Return the [X, Y] coordinate for the center point of the cell that contains the specified text.  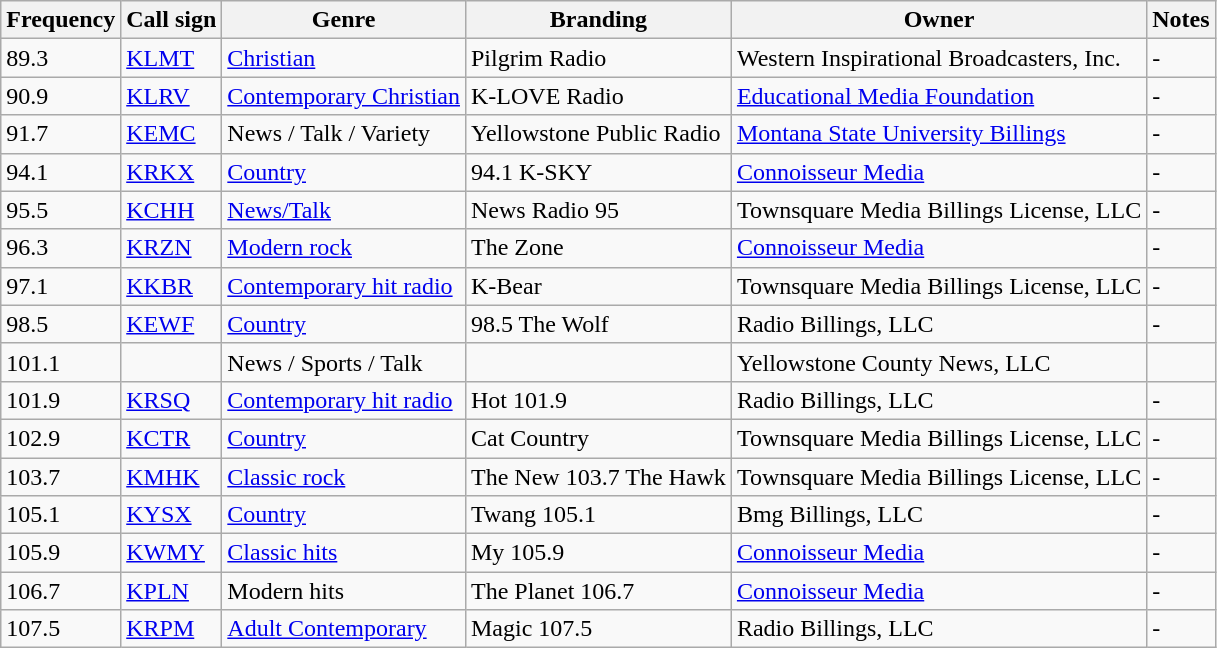
96.3 [61, 248]
Adult Contemporary [344, 629]
Pilgrim Radio [598, 58]
KRSQ [172, 400]
Modern rock [344, 248]
94.1 K-SKY [598, 172]
Owner [938, 20]
Western Inspirational Broadcasters, Inc. [938, 58]
KEWF [172, 324]
KLMT [172, 58]
106.7 [61, 591]
Frequency [61, 20]
Classic hits [344, 553]
KLRV [172, 96]
97.1 [61, 286]
KMHK [172, 477]
91.7 [61, 134]
KCTR [172, 438]
Yellowstone Public Radio [598, 134]
105.9 [61, 553]
The Zone [598, 248]
KCHH [172, 210]
K-LOVE Radio [598, 96]
98.5 The Wolf [598, 324]
Classic rock [344, 477]
89.3 [61, 58]
KPLN [172, 591]
94.1 [61, 172]
KRZN [172, 248]
News Radio 95 [598, 210]
KRPM [172, 629]
Twang 105.1 [598, 515]
Genre [344, 20]
KYSX [172, 515]
Christian [344, 58]
103.7 [61, 477]
90.9 [61, 96]
107.5 [61, 629]
KKBR [172, 286]
Magic 107.5 [598, 629]
Educational Media Foundation [938, 96]
Contemporary Christian [344, 96]
105.1 [61, 515]
The New 103.7 The Hawk [598, 477]
My 105.9 [598, 553]
K-Bear [598, 286]
Notes [1181, 20]
KEMC [172, 134]
101.9 [61, 400]
Call sign [172, 20]
Branding [598, 20]
Cat Country [598, 438]
101.1 [61, 362]
The Planet 106.7 [598, 591]
Hot 101.9 [598, 400]
KWMY [172, 553]
95.5 [61, 210]
98.5 [61, 324]
News/Talk [344, 210]
News / Sports / Talk [344, 362]
Modern hits [344, 591]
Yellowstone County News, LLC [938, 362]
KRKX [172, 172]
Montana State University Billings [938, 134]
News / Talk / Variety [344, 134]
Bmg Billings, LLC [938, 515]
102.9 [61, 438]
